Return [x, y] of the center of cell containing provided text 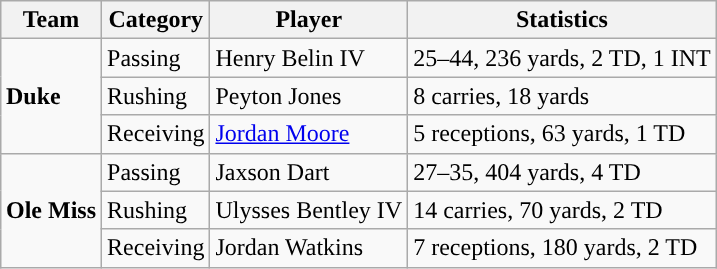
Team [50, 20]
Jordan Watkins [309, 248]
7 receptions, 180 yards, 2 TD [562, 248]
Category [156, 20]
Henry Belin IV [309, 58]
Jaxson Dart [309, 172]
Ole Miss [50, 210]
Peyton Jones [309, 96]
8 carries, 18 yards [562, 96]
Ulysses Bentley IV [309, 210]
Player [309, 20]
Jordan Moore [309, 134]
25–44, 236 yards, 2 TD, 1 INT [562, 58]
27–35, 404 yards, 4 TD [562, 172]
5 receptions, 63 yards, 1 TD [562, 134]
Statistics [562, 20]
14 carries, 70 yards, 2 TD [562, 210]
Duke [50, 96]
